Determine the (x, y) coordinate at the center of the cell enclosing the given text.  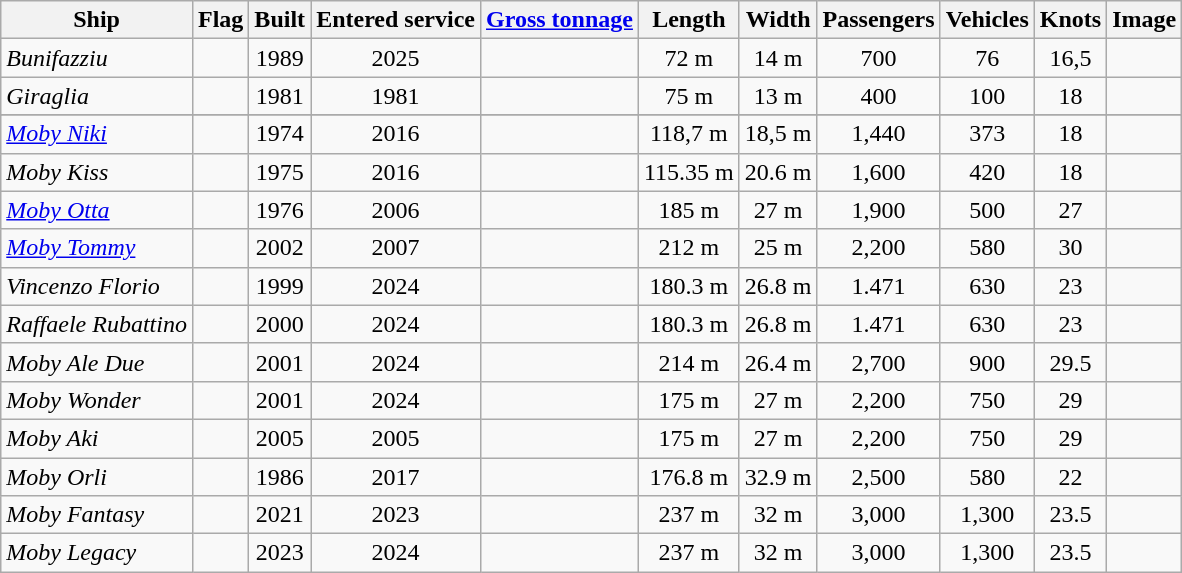
Moby Fantasy (97, 515)
Moby Niki (97, 134)
32.9 m (778, 477)
Image (1144, 20)
Vehicles (987, 20)
100 (987, 96)
214 m (688, 362)
76 (987, 58)
Giraglia (97, 96)
Moby Kiss (97, 172)
75 m (688, 96)
22 (1070, 477)
1989 (280, 58)
900 (987, 362)
Vincenzo Florio (97, 286)
1,600 (878, 172)
Moby Tommy (97, 248)
1,900 (878, 210)
185 m (688, 210)
420 (987, 172)
373 (987, 134)
Moby Wonder (97, 400)
Moby Otta (97, 210)
29.5 (1070, 362)
Gross tonnage (559, 20)
27 (1070, 210)
Moby Legacy (97, 553)
Ship (97, 20)
20.6 m (778, 172)
16,5 (1070, 58)
14 m (778, 58)
2025 (396, 58)
1,440 (878, 134)
Moby Aki (97, 438)
30 (1070, 248)
13 m (778, 96)
1975 (280, 172)
18,5 m (778, 134)
72 m (688, 58)
25 m (778, 248)
115.35 m (688, 172)
2002 (280, 248)
Built (280, 20)
212 m (688, 248)
Length (688, 20)
Knots (1070, 20)
2006 (396, 210)
2017 (396, 477)
700 (878, 58)
176.8 m (688, 477)
2021 (280, 515)
1976 (280, 210)
Passengers (878, 20)
Bunifazziu (97, 58)
118,7 m (688, 134)
2007 (396, 248)
Raffaele Rubattino (97, 324)
Entered service (396, 20)
Moby Orli (97, 477)
400 (878, 96)
2,700 (878, 362)
1999 (280, 286)
1974 (280, 134)
Flag (220, 20)
2000 (280, 324)
Moby Ale Due (97, 362)
Width (778, 20)
1986 (280, 477)
26.4 m (778, 362)
500 (987, 210)
2,500 (878, 477)
